Extract the (x, y) coordinate from the center of the cell holding the provided text.  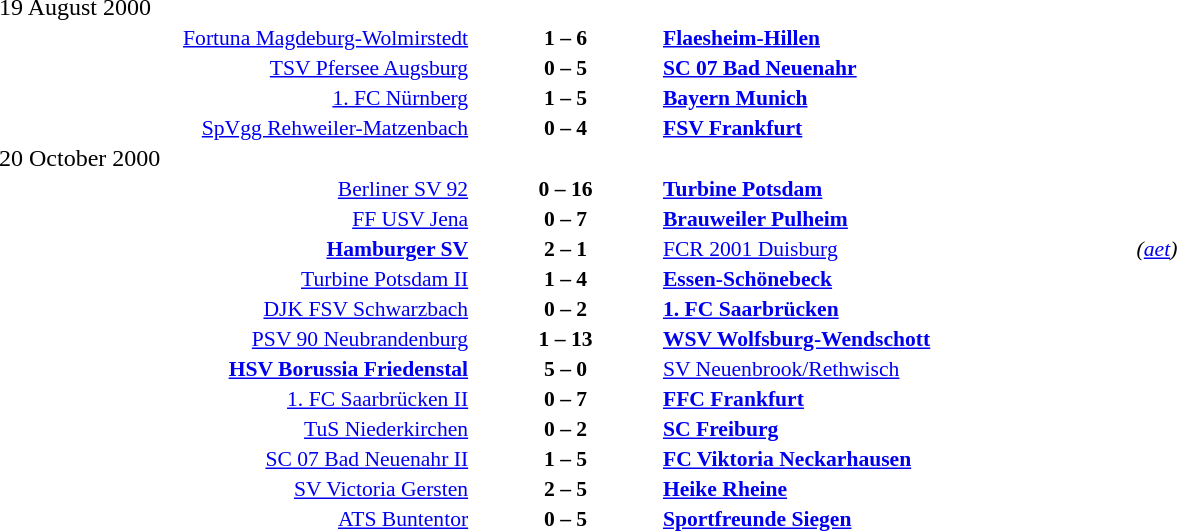
SV Neuenbrook/Rethwisch (897, 369)
FCR 2001 Duisburg (897, 249)
SC 07 Bad Neuenahr (897, 68)
FSV Frankfurt (897, 128)
1. FC Saarbrücken (897, 309)
SC Freiburg (897, 429)
2 – 5 (566, 489)
1 – 13 (566, 339)
Bayern Munich (897, 98)
Heike Rheine (897, 489)
0 – 16 (566, 189)
FC Viktoria Neckarhausen (897, 459)
Brauweiler Pulheim (897, 219)
Flaesheim-Hillen (897, 38)
1 – 4 (566, 279)
FFC Frankfurt (897, 399)
WSV Wolfsburg-Wendschott (897, 339)
Turbine Potsdam (897, 189)
5 – 0 (566, 369)
0 – 4 (566, 128)
2 – 1 (566, 249)
0 – 5 (566, 68)
Essen-Schönebeck (897, 279)
1 – 6 (566, 38)
